Return [x, y] of the center of cell containing provided text 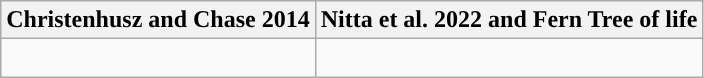
Nitta et al. 2022 and Fern Tree of life [509, 20]
Christenhusz and Chase 2014 [158, 20]
